Output the [x, y] coordinate of the center of the cell containing the given text.  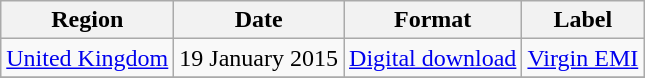
United Kingdom [88, 58]
Label [583, 20]
Virgin EMI [583, 58]
Date [259, 20]
Region [88, 20]
19 January 2015 [259, 58]
Digital download [433, 58]
Format [433, 20]
